Search for the cell housing the specified text and yield its (X, Y) center coordinate. 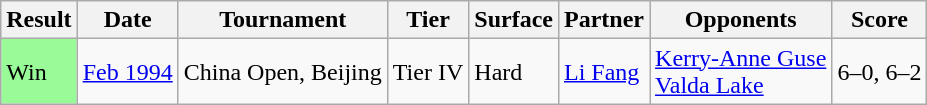
Score (880, 20)
Win (39, 72)
Feb 1994 (128, 72)
Surface (514, 20)
Result (39, 20)
Tournament (282, 20)
Li Fang (604, 72)
6–0, 6–2 (880, 72)
Tier IV (428, 72)
China Open, Beijing (282, 72)
Kerry-Anne Guse Valda Lake (741, 72)
Hard (514, 72)
Partner (604, 20)
Date (128, 20)
Tier (428, 20)
Opponents (741, 20)
